Pinpoint the cell where the given text exists, returning its [X, Y] midpoint coordinate. 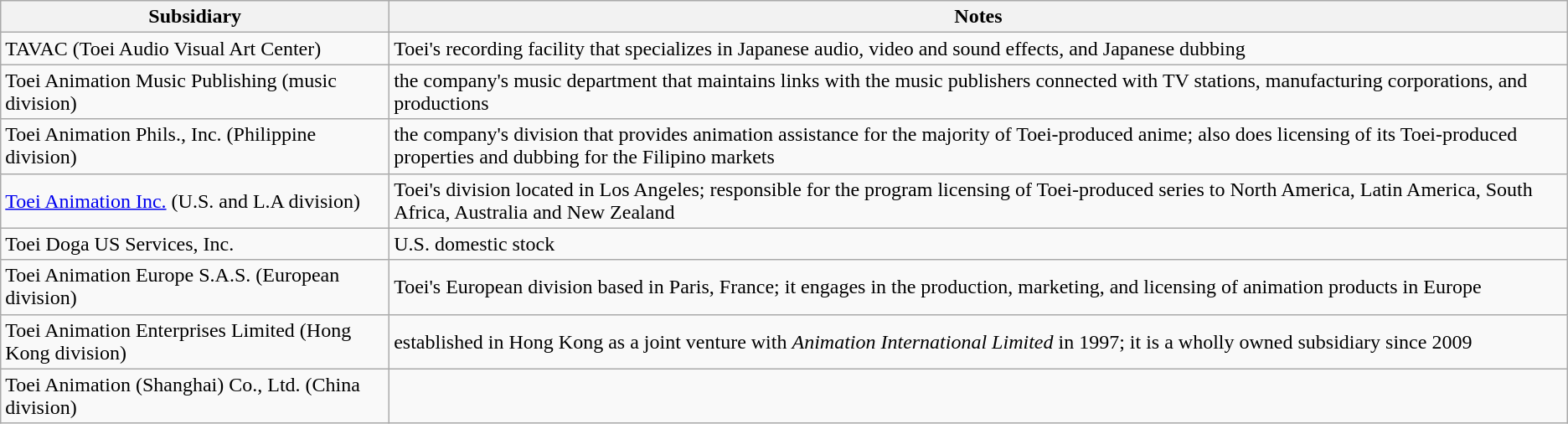
U.S. domestic stock [978, 244]
Toei Animation Inc. (U.S. and L.A division) [195, 201]
Toei's European division based in Paris, France; it engages in the production, marketing, and licensing of animation products in Europe [978, 287]
Toei Animation Europe S.A.S. (European division) [195, 287]
Toei Animation Music Publishing (music division) [195, 92]
Toei Animation (Shanghai) Co., Ltd. (China division) [195, 396]
Toei Animation Enterprises Limited (Hong Kong division) [195, 342]
established in Hong Kong as a joint venture with Animation International Limited in 1997; it is a wholly owned subsidiary since 2009 [978, 342]
Subsidiary [195, 17]
the company's music department that maintains links with the music publishers connected with TV stations, manufacturing corporations, and productions [978, 92]
Notes [978, 17]
Toei Animation Phils., Inc. (Philippine division) [195, 146]
Toei's recording facility that specializes in Japanese audio, video and sound effects, and Japanese dubbing [978, 49]
TAVAC (Toei Audio Visual Art Center) [195, 49]
Toei Doga US Services, Inc. [195, 244]
